Capture the cell that displays the provided text and extract its [x, y] central coordinate. 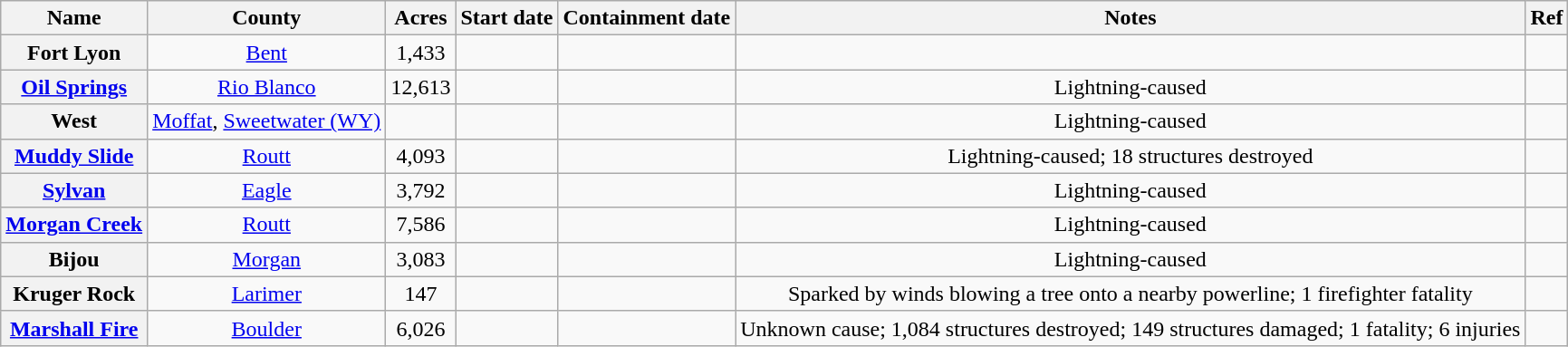
Sylvan [74, 190]
Moffat, Sweetwater (WY) [266, 121]
Larimer [266, 294]
4,093 [420, 156]
Kruger Rock [74, 294]
Start date [507, 18]
3,792 [420, 190]
Acres [420, 18]
Unknown cause; 1,084 structures destroyed; 149 structures damaged; 1 fatality; 6 injuries [1130, 328]
Name [74, 18]
1,433 [420, 53]
Fort Lyon [74, 53]
Boulder [266, 328]
Sparked by winds blowing a tree onto a nearby powerline; 1 firefighter fatality [1130, 294]
12,613 [420, 87]
County [266, 18]
Eagle [266, 190]
6,026 [420, 328]
Morgan Creek [74, 225]
Rio Blanco [266, 87]
Marshall Fire [74, 328]
Containment date [647, 18]
Lightning-caused; 18 structures destroyed [1130, 156]
Oil Springs [74, 87]
Morgan [266, 259]
Ref [1547, 18]
Bijou [74, 259]
Notes [1130, 18]
Bent [266, 53]
Muddy Slide [74, 156]
West [74, 121]
147 [420, 294]
3,083 [420, 259]
7,586 [420, 225]
